Identify which cell holds the provided text, then report its [X, Y] central coordinate. 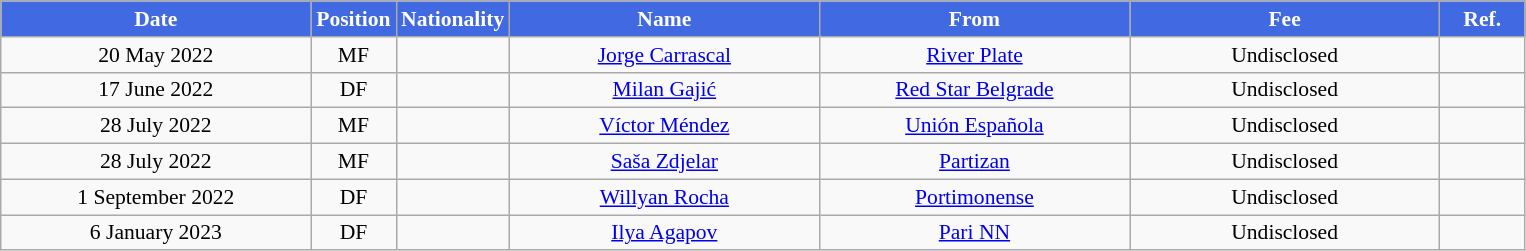
Partizan [974, 162]
Position [354, 19]
Milan Gajić [664, 90]
1 September 2022 [156, 197]
Unión Española [974, 126]
Ref. [1482, 19]
Willyan Rocha [664, 197]
Jorge Carrascal [664, 55]
Fee [1285, 19]
Portimonense [974, 197]
Saša Zdjelar [664, 162]
Nationality [452, 19]
Date [156, 19]
Name [664, 19]
Víctor Méndez [664, 126]
17 June 2022 [156, 90]
From [974, 19]
Pari NN [974, 233]
Red Star Belgrade [974, 90]
Ilya Agapov [664, 233]
6 January 2023 [156, 233]
River Plate [974, 55]
20 May 2022 [156, 55]
